For the text-containing cell, return its midpoint in [X, Y] coordinate format. 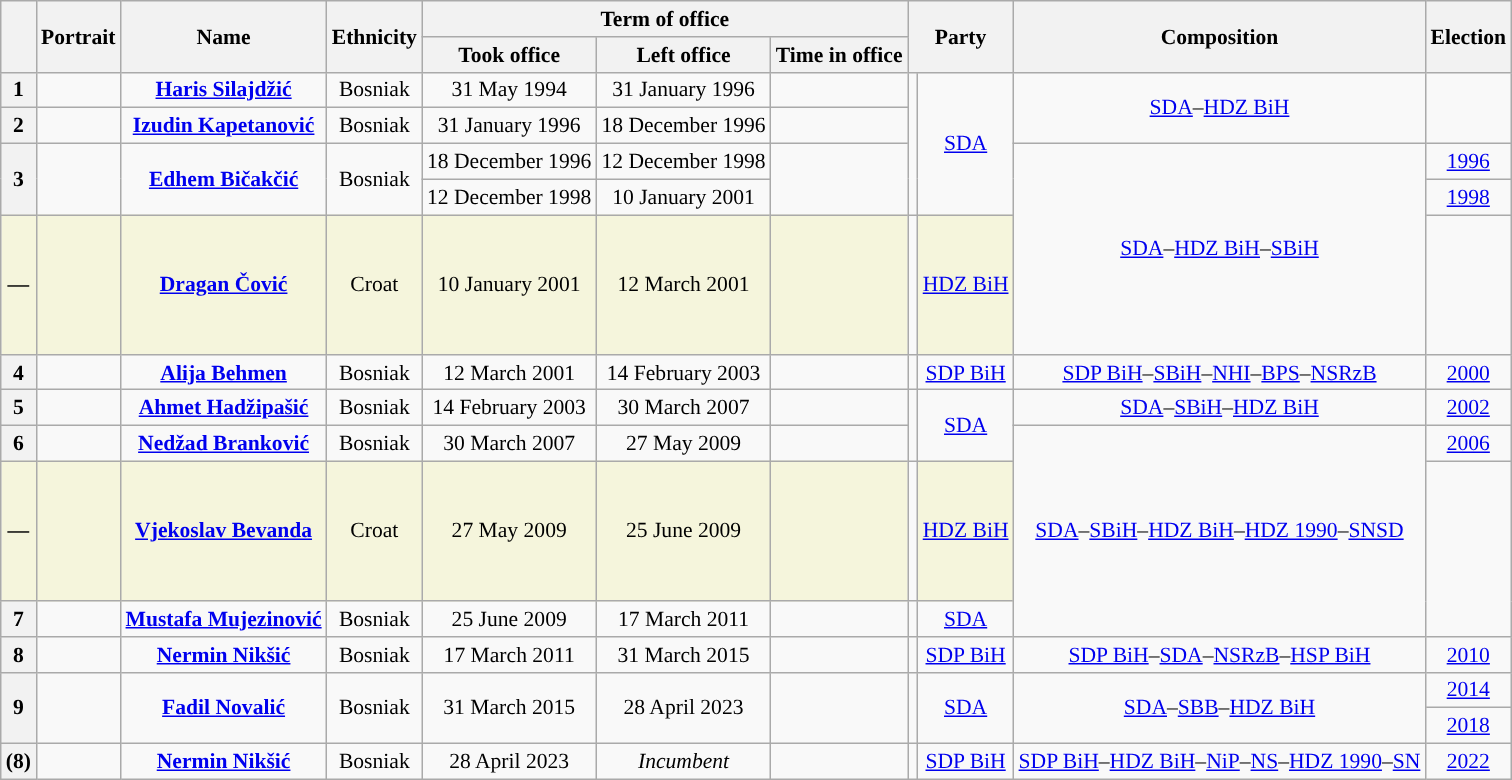
Party [961, 36]
6 [18, 444]
(8) [18, 762]
7 [18, 619]
Time in office [840, 55]
5 [18, 408]
Name [223, 36]
2 [18, 126]
Izudin Kapetanović [223, 126]
1998 [1468, 197]
SDA–SBiH–HDZ BiH–HDZ 1990–SNSD [1220, 532]
Mustafa Mujezinović [223, 619]
SDA–SBB–HDZ BiH [1220, 708]
Election [1468, 36]
1996 [1468, 162]
31 May 1994 [509, 90]
2018 [1468, 726]
Ahmet Hadžipašić [223, 408]
Fadil Novalić [223, 708]
SDP BiH–HDZ BiH–NiP–NS–HDZ 1990–SN [1220, 762]
SDP BiH–SBiH–NHI–BPS–NSRzB [1220, 373]
1 [18, 90]
Left office [683, 55]
9 [18, 708]
Portrait [78, 36]
2006 [1468, 444]
8 [18, 655]
Edhem Bičakčić [223, 180]
SDP BiH–SDA–NSRzB–HSP BiH [1220, 655]
Nedžad Branković [223, 444]
Haris Silajdžić [223, 90]
Incumbent [683, 762]
4 [18, 373]
3 [18, 180]
Vjekoslav Bevanda [223, 531]
SDA–HDZ BiH–SBiH [1220, 250]
2022 [1468, 762]
Alija Behmen [223, 373]
2002 [1468, 408]
2010 [1468, 655]
Ethnicity [374, 36]
SDA–HDZ BiH [1220, 108]
Dragan Čović [223, 285]
Composition [1220, 36]
SDA–SBiH–HDZ BiH [1220, 408]
2000 [1468, 373]
Took office [509, 55]
Term of office [665, 19]
2014 [1468, 690]
